Determine the [X, Y] coordinate at the center of the cell enclosing the given text.  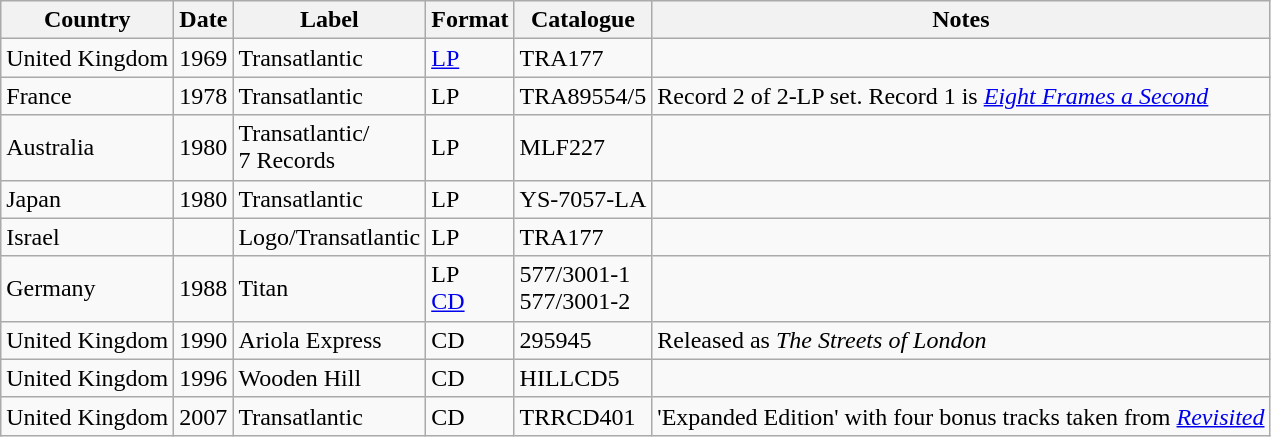
1969 [204, 58]
YS-7057-LA [583, 199]
2007 [204, 416]
Australia [88, 148]
TRRCD401 [583, 416]
Titan [330, 288]
577/3001-1577/3001-2 [583, 288]
Record 2 of 2-LP set. Record 1 is Eight Frames a Second [961, 96]
LPCD [470, 288]
1990 [204, 340]
Released as The Streets of London [961, 340]
Germany [88, 288]
Wooden Hill [330, 378]
MLF227 [583, 148]
Japan [88, 199]
France [88, 96]
Ariola Express [330, 340]
Country [88, 20]
1988 [204, 288]
Israel [88, 237]
Label [330, 20]
TRA89554/5 [583, 96]
HILLCD5 [583, 378]
Date [204, 20]
Transatlantic/7 Records [330, 148]
1978 [204, 96]
'Expanded Edition' with four bonus tracks taken from Revisited [961, 416]
Notes [961, 20]
Catalogue [583, 20]
295945 [583, 340]
1996 [204, 378]
Format [470, 20]
Logo/Transatlantic [330, 237]
